Determine the [X, Y] coordinate at the center of the cell enclosing the given text.  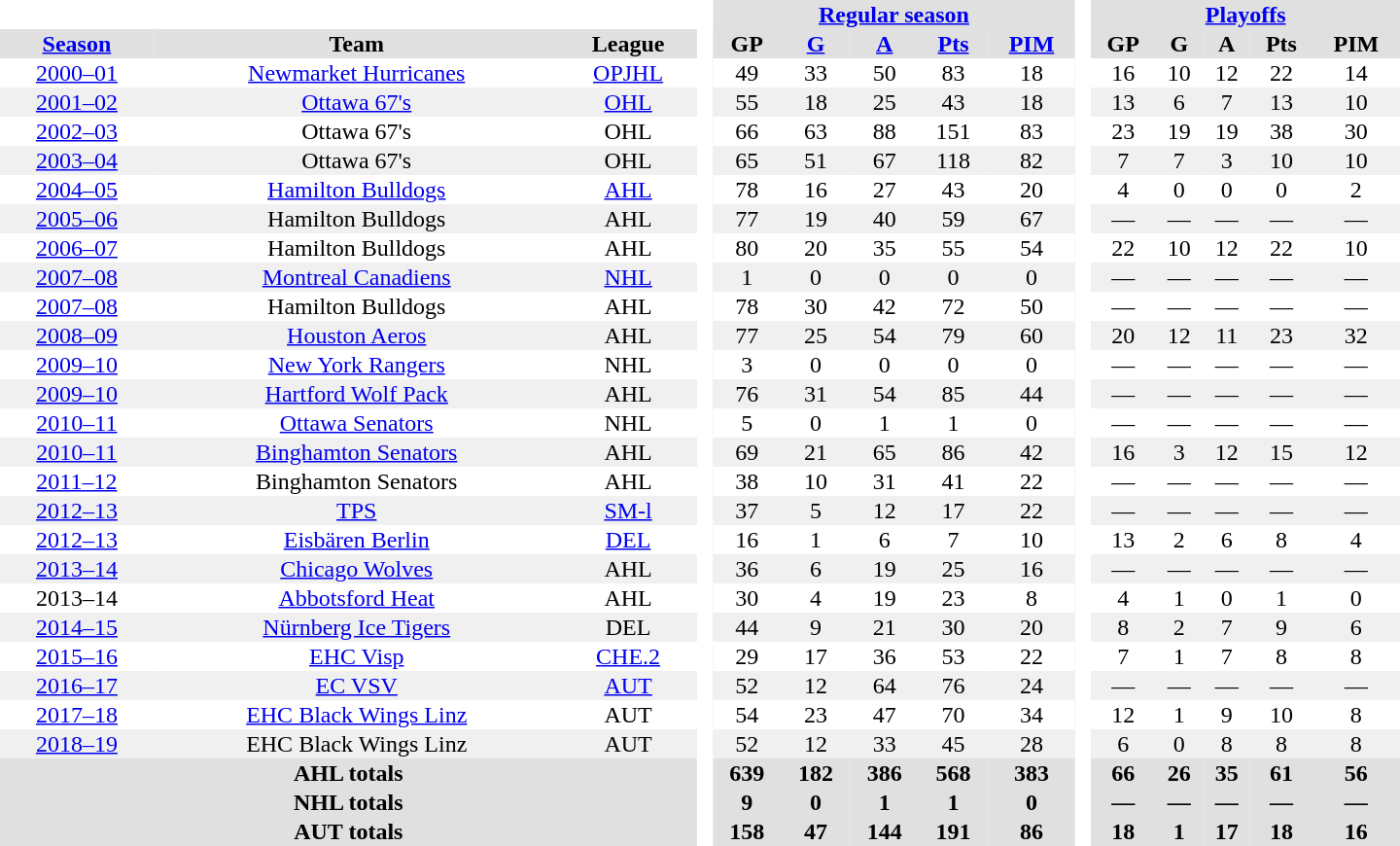
Houston Aeros [357, 335]
82 [1032, 160]
TPS [357, 511]
79 [953, 335]
45 [953, 744]
Team [357, 44]
27 [885, 190]
2015–16 [77, 656]
64 [885, 686]
60 [1032, 335]
29 [747, 656]
41 [953, 481]
59 [953, 219]
2008–09 [77, 335]
118 [953, 160]
151 [953, 131]
Ottawa Senators [357, 423]
383 [1032, 773]
SM-l [628, 511]
2018–19 [77, 744]
Nürnberg Ice Tigers [357, 627]
2002–03 [77, 131]
Playoffs [1245, 15]
639 [747, 773]
New York Rangers [357, 365]
Regular season [894, 15]
11 [1227, 335]
72 [953, 306]
15 [1281, 452]
70 [953, 715]
2006–07 [77, 248]
2011–12 [77, 481]
Hartford Wolf Pack [357, 394]
2004–05 [77, 190]
28 [1032, 744]
EHC Visp [357, 656]
40 [885, 219]
2017–18 [77, 715]
56 [1356, 773]
AHL totals [348, 773]
568 [953, 773]
158 [747, 831]
2001–02 [77, 102]
Eisbären Berlin [357, 540]
Chicago Wolves [357, 569]
51 [817, 160]
2014–15 [77, 627]
144 [885, 831]
49 [747, 73]
34 [1032, 715]
AUT totals [348, 831]
32 [1356, 335]
14 [1356, 73]
37 [747, 511]
2005–06 [77, 219]
80 [747, 248]
2000–01 [77, 73]
2016–17 [77, 686]
182 [817, 773]
85 [953, 394]
OPJHL [628, 73]
Montreal Canadiens [357, 277]
386 [885, 773]
2003–04 [77, 160]
191 [953, 831]
88 [885, 131]
26 [1178, 773]
69 [747, 452]
CHE.2 [628, 656]
63 [817, 131]
61 [1281, 773]
League [628, 44]
Season [77, 44]
EC VSV [357, 686]
Newmarket Hurricanes [357, 73]
53 [953, 656]
Abbotsford Heat [357, 598]
NHL totals [348, 802]
24 [1032, 686]
